Detect which cell encompasses the target text, then output its [X, Y] center coordinate. 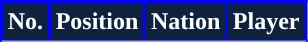
Player [266, 22]
No. [26, 22]
Nation [186, 22]
Position [96, 22]
